Return [X, Y] of the center of cell containing provided text 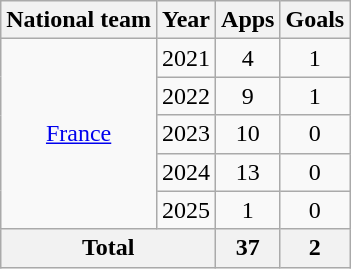
Total [108, 248]
2025 [186, 210]
4 [248, 58]
13 [248, 172]
2021 [186, 58]
2024 [186, 172]
10 [248, 134]
2 [315, 248]
2022 [186, 96]
2023 [186, 134]
France [79, 134]
Apps [248, 20]
National team [79, 20]
37 [248, 248]
Year [186, 20]
9 [248, 96]
Goals [315, 20]
